Provide the [x, y] coordinate of the cell's center where the given text is located.  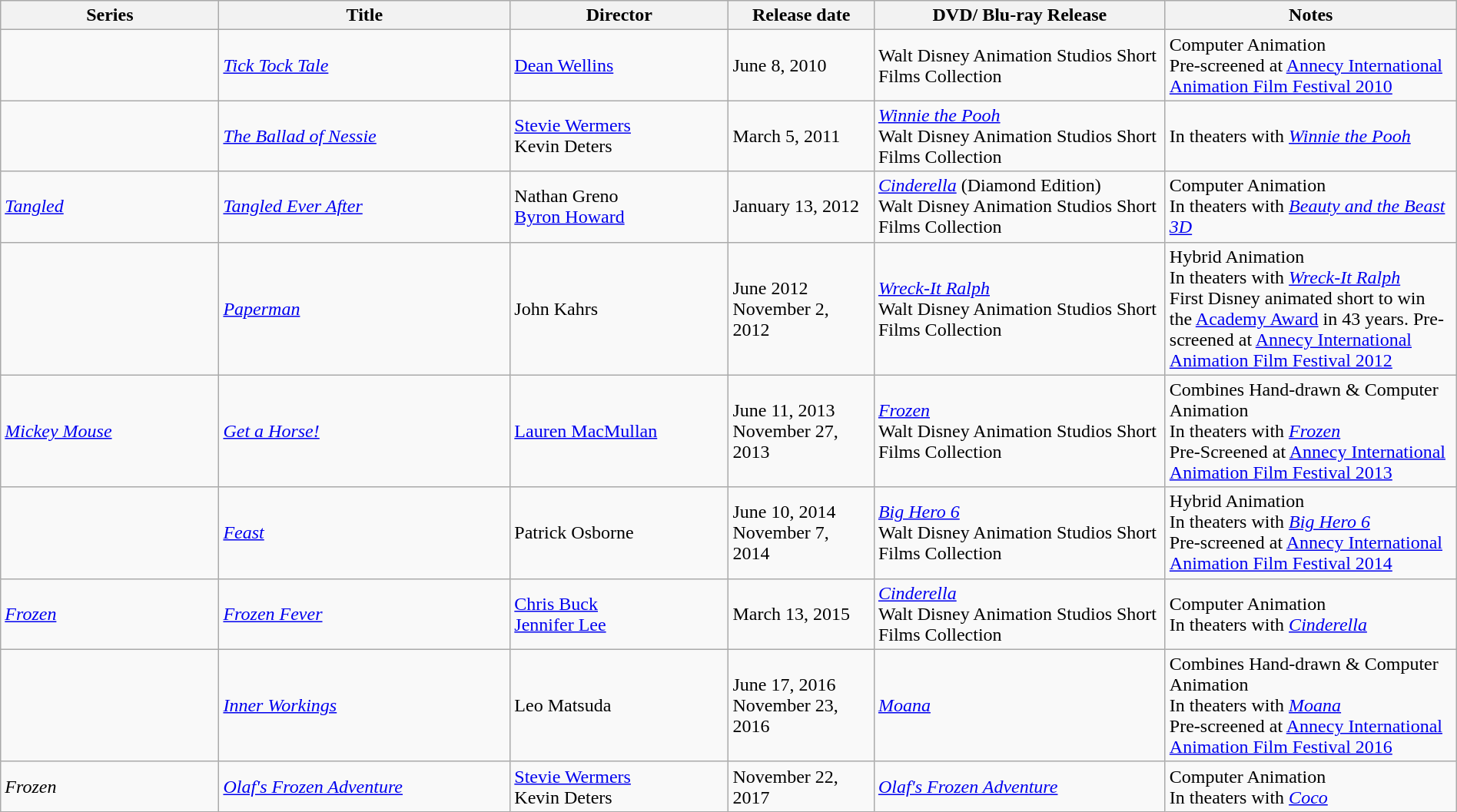
Director [619, 15]
Get a Horse! [364, 431]
Tangled [110, 207]
Combines Hand-drawn & Computer Animation In theaters with Frozen Pre-Screened at Annecy International Animation Film Festival 2013 [1311, 431]
Frozen Walt Disney Animation Studios Short Films Collection [1019, 431]
In theaters with Winnie the Pooh [1311, 136]
Patrick Osborne [619, 533]
Hybrid Animation In theaters with Big Hero 6 Pre-screened at Annecy International Animation Film Festival 2014 [1311, 533]
Moana [1019, 705]
March 5, 2011 [801, 136]
Winnie the Pooh Walt Disney Animation Studios Short Films Collection [1019, 136]
Paperman [364, 309]
Mickey Mouse [110, 431]
DVD/ Blu-ray Release [1019, 15]
June 2012November 2, 2012 [801, 309]
Tangled Ever After [364, 207]
Computer Animation In theaters with Beauty and the Beast 3D [1311, 207]
Computer Animation In theaters with Cinderella [1311, 614]
June 11, 2013November 27, 2013 [801, 431]
John Kahrs [619, 309]
January 13, 2012 [801, 207]
Cinderella (Diamond Edition) Walt Disney Animation Studios Short Films Collection [1019, 207]
Nathan Greno Byron Howard [619, 207]
March 13, 2015 [801, 614]
Leo Matsuda [619, 705]
Combines Hand-drawn & Computer Animation In theaters with Moana Pre-screened at Annecy International Animation Film Festival 2016 [1311, 705]
Wreck-It Ralph Walt Disney Animation Studios Short Films Collection [1019, 309]
Inner Workings [364, 705]
Release date [801, 15]
Big Hero 6 Walt Disney Animation Studios Short Films Collection [1019, 533]
Computer Animation In theaters with Coco [1311, 787]
Dean Wellins [619, 65]
Cinderella Walt Disney Animation Studios Short Films Collection [1019, 614]
June 8, 2010 [801, 65]
November 22, 2017 [801, 787]
The Ballad of Nessie [364, 136]
Chris BuckJennifer Lee [619, 614]
Walt Disney Animation Studios Short Films Collection [1019, 65]
Frozen Fever [364, 614]
June 10, 2014November 7, 2014 [801, 533]
Notes [1311, 15]
Computer Animation Pre-screened at Annecy International Animation Film Festival 2010 [1311, 65]
Title [364, 15]
June 17, 2016November 23, 2016 [801, 705]
Series [110, 15]
Tick Tock Tale [364, 65]
Lauren MacMullan [619, 431]
Feast [364, 533]
